Capture the cell that displays the provided text and extract its [x, y] central coordinate. 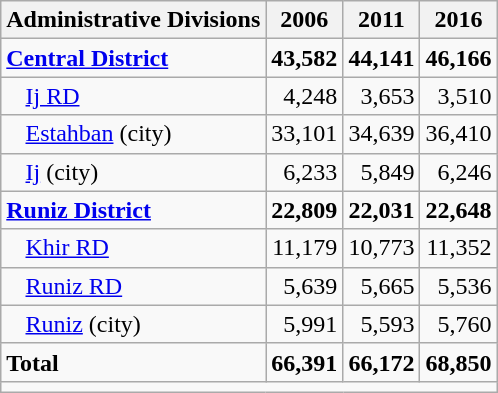
5,760 [458, 324]
Total [134, 362]
3,510 [458, 96]
33,101 [304, 134]
44,141 [382, 58]
Central District [134, 58]
6,246 [458, 172]
2016 [458, 20]
5,665 [382, 286]
11,352 [458, 248]
5,849 [382, 172]
Runiz RD [134, 286]
4,248 [304, 96]
2011 [382, 20]
68,850 [458, 362]
22,809 [304, 210]
Runiz District [134, 210]
22,648 [458, 210]
11,179 [304, 248]
22,031 [382, 210]
Ij RD [134, 96]
5,639 [304, 286]
3,653 [382, 96]
5,593 [382, 324]
5,536 [458, 286]
Estahban (city) [134, 134]
66,172 [382, 362]
66,391 [304, 362]
36,410 [458, 134]
46,166 [458, 58]
Runiz (city) [134, 324]
Khir RD [134, 248]
Administrative Divisions [134, 20]
10,773 [382, 248]
5,991 [304, 324]
6,233 [304, 172]
Ij (city) [134, 172]
43,582 [304, 58]
34,639 [382, 134]
2006 [304, 20]
